Return [x, y] of the center of cell containing provided text 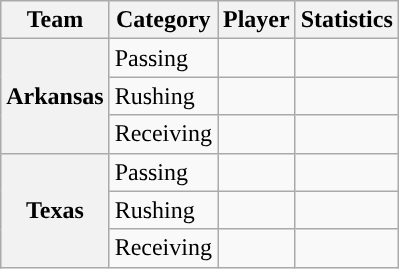
Arkansas [55, 96]
Texas [55, 210]
Statistics [346, 20]
Category [163, 20]
Player [257, 20]
Team [55, 20]
